Search for the cell housing the specified text and yield its [x, y] center coordinate. 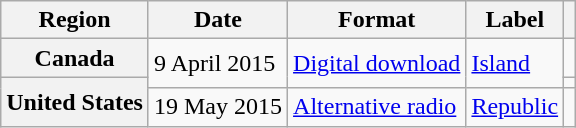
Alternative radio [377, 107]
Label [515, 20]
Island [515, 64]
Format [377, 20]
Canada [75, 58]
United States [75, 102]
19 May 2015 [218, 107]
Date [218, 20]
Republic [515, 107]
Region [75, 20]
9 April 2015 [218, 64]
Digital download [377, 64]
